From the cell containing the given text, extract its center point as [x, y] coordinate. 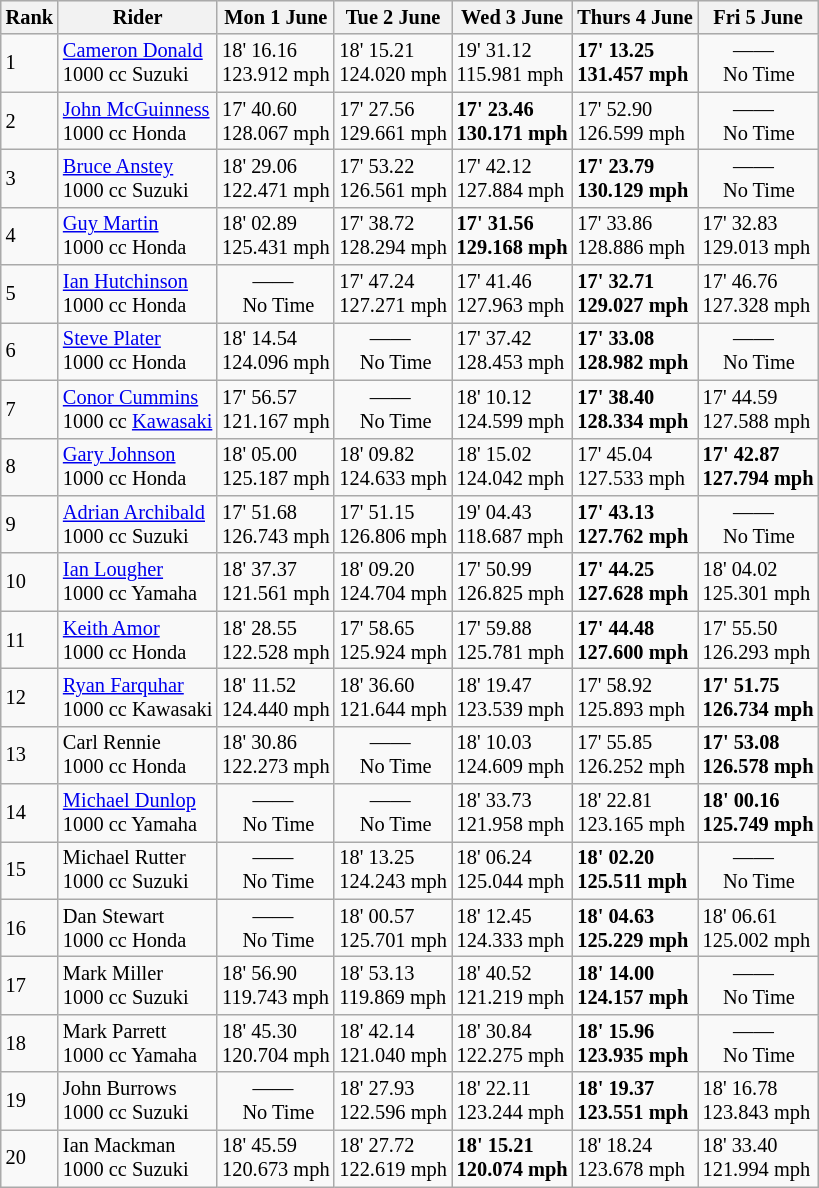
18' 09.20 124.704 mph [392, 582]
Ryan Farquhar 1000 cc Kawasaki [138, 697]
18' 30.86 122.273 mph [276, 755]
Adrian Archibald 1000 cc Suzuki [138, 524]
18' 16.78 123.843 mph [758, 1101]
Carl Rennie 1000 cc Honda [138, 755]
17' 31.56 129.168 mph [512, 236]
18' 19.47 123.539 mph [512, 697]
17' 33.08 128.982 mph [634, 351]
Tue 2 June [392, 17]
18' 10.12 124.599 mph [512, 409]
17' 33.86 128.886 mph [634, 236]
Mark Parrett 1000 cc Yamaha [138, 1043]
18' 53.13 119.869 mph [392, 985]
18' 27.72 122.619 mph [392, 1158]
15 [30, 870]
17' 23.46 130.171 mph [512, 121]
17' 32.83 129.013 mph [758, 236]
18' 02.89 125.431 mph [276, 236]
17' 40.60 128.067 mph [276, 121]
18' 19.37 123.551 mph [634, 1101]
17' 47.24 127.271 mph [392, 294]
18' 14.00 124.157 mph [634, 985]
18' 42.14 121.040 mph [392, 1043]
17' 52.90 126.599 mph [634, 121]
17' 58.65 125.924 mph [392, 640]
17' 43.13 127.762 mph [634, 524]
12 [30, 697]
18' 15.21 124.020 mph [392, 63]
7 [30, 409]
18' 10.03 124.609 mph [512, 755]
17' 53.08 126.578 mph [758, 755]
18' 04.02 125.301 mph [758, 582]
Conor Cummins 1000 cc Kawasaki [138, 409]
18' 33.73 121.958 mph [512, 813]
Ian Lougher 1000 cc Yamaha [138, 582]
19' 31.12 115.981 mph [512, 63]
16 [30, 928]
Steve Plater 1000 cc Honda [138, 351]
18' 45.59 120.673 mph [276, 1158]
4 [30, 236]
Rank [30, 17]
17' 53.22 126.561 mph [392, 178]
17' 44.59 127.588 mph [758, 409]
Michael Dunlop 1000 cc Yamaha [138, 813]
17' 45.04 127.533 mph [634, 467]
18' 22.81 123.165 mph [634, 813]
Cameron Donald 1000 cc Suzuki [138, 63]
Rider [138, 17]
19' 04.43 118.687 mph [512, 524]
2 [30, 121]
Thurs 4 June [634, 17]
17' 46.76 127.328 mph [758, 294]
Mark Miller 1000 cc Suzuki [138, 985]
18' 12.45 124.333 mph [512, 928]
17' 23.79 130.129 mph [634, 178]
1 [30, 63]
18' 45.30 120.704 mph [276, 1043]
18' 16.16 123.912 mph [276, 63]
18' 37.37 121.561 mph [276, 582]
18' 00.57 125.701 mph [392, 928]
17' 27.56 129.661 mph [392, 121]
3 [30, 178]
17' 44.25 127.628 mph [634, 582]
18' 06.24 125.044 mph [512, 870]
John McGuinness 1000 cc Honda [138, 121]
19 [30, 1101]
18' 18.24 123.678 mph [634, 1158]
18' 56.90 119.743 mph [276, 985]
Ian Mackman 1000 cc Suzuki [138, 1158]
18' 40.52 121.219 mph [512, 985]
17' 55.85 126.252 mph [634, 755]
17' 38.40 128.334 mph [634, 409]
17' 41.46 127.963 mph [512, 294]
18' 15.96 123.935 mph [634, 1043]
10 [30, 582]
Keith Amor 1000 cc Honda [138, 640]
Ian Hutchinson 1000 cc Honda [138, 294]
Guy Martin 1000 cc Honda [138, 236]
18' 06.61 125.002 mph [758, 928]
18 [30, 1043]
17' 13.25 131.457 mph [634, 63]
18' 05.00 125.187 mph [276, 467]
Mon 1 June [276, 17]
John Burrows 1000 cc Suzuki [138, 1101]
18' 13.25 124.243 mph [392, 870]
17' 50.99 126.825 mph [512, 582]
18' 27.93 122.596 mph [392, 1101]
18' 14.54 124.096 mph [276, 351]
14 [30, 813]
18' 15.02 124.042 mph [512, 467]
17' 51.75 126.734 mph [758, 697]
18' 33.40 121.994 mph [758, 1158]
17 [30, 985]
17' 58.92 125.893 mph [634, 697]
17' 51.15 126.806 mph [392, 524]
18' 22.11 123.244 mph [512, 1101]
6 [30, 351]
Dan Stewart 1000 cc Honda [138, 928]
17' 55.50 126.293 mph [758, 640]
20 [30, 1158]
18' 36.60 121.644 mph [392, 697]
17' 44.48 127.600 mph [634, 640]
17' 51.68 126.743 mph [276, 524]
18' 09.82 124.633 mph [392, 467]
Gary Johnson 1000 cc Honda [138, 467]
17' 32.71 129.027 mph [634, 294]
17' 37.42 128.453 mph [512, 351]
9 [30, 524]
5 [30, 294]
Bruce Anstey 1000 cc Suzuki [138, 178]
13 [30, 755]
17' 38.72 128.294 mph [392, 236]
18' 04.63 125.229 mph [634, 928]
18' 00.16 125.749 mph [758, 813]
Wed 3 June [512, 17]
17' 56.57 121.167 mph [276, 409]
17' 59.88 125.781 mph [512, 640]
18' 29.06 122.471 mph [276, 178]
17' 42.12 127.884 mph [512, 178]
8 [30, 467]
18' 30.84 122.275 mph [512, 1043]
Fri 5 June [758, 17]
18' 28.55 122.528 mph [276, 640]
18' 11.52 124.440 mph [276, 697]
Michael Rutter 1000 cc Suzuki [138, 870]
17' 42.87 127.794 mph [758, 467]
18' 02.20 125.511 mph [634, 870]
11 [30, 640]
18' 15.21 120.074 mph [512, 1158]
